Identify which cell holds the provided text, then report its (x, y) central coordinate. 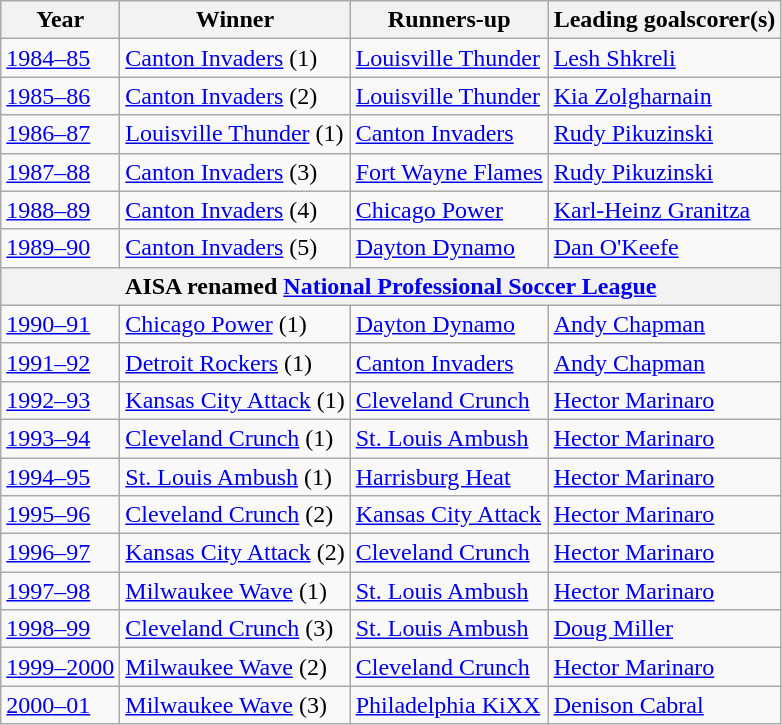
1990–91 (60, 324)
1984–85 (60, 58)
1995–96 (60, 515)
Leading goalscorer(s) (664, 20)
1986–87 (60, 134)
Karl-Heinz Granitza (664, 210)
1993–94 (60, 438)
Louisville Thunder (1) (235, 134)
2000–01 (60, 705)
Harrisburg Heat (449, 477)
Kansas City Attack (2) (235, 553)
Runners-up (449, 20)
1998–99 (60, 629)
AISA renamed National Professional Soccer League (391, 286)
Cleveland Crunch (1) (235, 438)
Fort Wayne Flames (449, 172)
Kia Zolgharnain (664, 96)
1999–2000 (60, 667)
1988–89 (60, 210)
1996–97 (60, 553)
Canton Invaders (4) (235, 210)
Kansas City Attack (449, 515)
Kansas City Attack (1) (235, 400)
Milwaukee Wave (1) (235, 591)
1991–92 (60, 362)
Dan O'Keefe (664, 248)
Philadelphia KiXX (449, 705)
Winner (235, 20)
Denison Cabral (664, 705)
Detroit Rockers (1) (235, 362)
Milwaukee Wave (2) (235, 667)
Cleveland Crunch (2) (235, 515)
Chicago Power (1) (235, 324)
1989–90 (60, 248)
Canton Invaders (2) (235, 96)
St. Louis Ambush (1) (235, 477)
Year (60, 20)
Chicago Power (449, 210)
1987–88 (60, 172)
1992–93 (60, 400)
Canton Invaders (1) (235, 58)
Canton Invaders (3) (235, 172)
Lesh Shkreli (664, 58)
1997–98 (60, 591)
Doug Miller (664, 629)
1985–86 (60, 96)
Canton Invaders (5) (235, 248)
Cleveland Crunch (3) (235, 629)
1994–95 (60, 477)
Milwaukee Wave (3) (235, 705)
